Return [X, Y] of the center of cell containing provided text 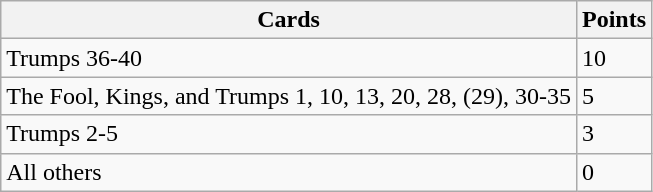
All others [289, 172]
Trumps 2-5 [289, 134]
Cards [289, 20]
Trumps 36-40 [289, 58]
0 [614, 172]
10 [614, 58]
5 [614, 96]
Points [614, 20]
3 [614, 134]
The Fool, Kings, and Trumps 1, 10, 13, 20, 28, (29), 30-35 [289, 96]
